Search for the cell housing the specified text and yield its (X, Y) center coordinate. 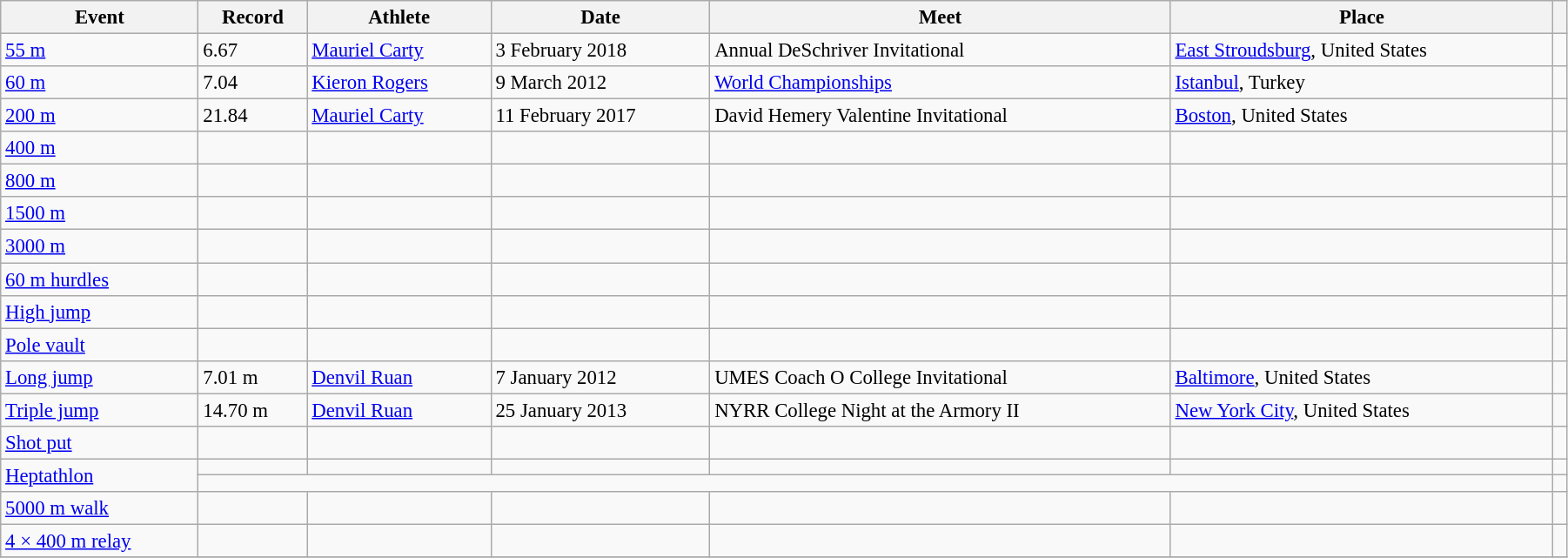
55 m (99, 50)
200 m (99, 116)
3000 m (99, 246)
Annual DeSchriver Invitational (940, 50)
Baltimore, United States (1362, 377)
7.01 m (252, 377)
New York City, United States (1362, 410)
Date (600, 17)
Heptathlon (99, 475)
3 February 2018 (600, 50)
21.84 (252, 116)
NYRR College Night at the Armory II (940, 410)
Place (1362, 17)
Meet (940, 17)
UMES Coach O College Invitational (940, 377)
Istanbul, Turkey (1362, 83)
7.04 (252, 83)
Athlete (399, 17)
60 m (99, 83)
11 February 2017 (600, 116)
Kieron Rogers (399, 83)
800 m (99, 181)
World Championships (940, 83)
Event (99, 17)
60 m hurdles (99, 279)
5000 m walk (99, 508)
Pole vault (99, 345)
25 January 2013 (600, 410)
6.67 (252, 50)
4 × 400 m relay (99, 541)
Triple jump (99, 410)
7 January 2012 (600, 377)
14.70 m (252, 410)
Shot put (99, 443)
East Stroudsburg, United States (1362, 50)
400 m (99, 148)
9 March 2012 (600, 83)
Boston, United States (1362, 116)
High jump (99, 312)
Record (252, 17)
Long jump (99, 377)
1500 m (99, 213)
David Hemery Valentine Invitational (940, 116)
